Locate the cell with the specified text and output its (x, y) center coordinate. 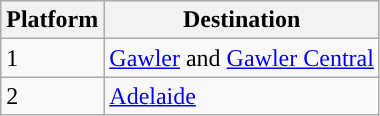
Gawler and Gawler Central (242, 58)
Destination (242, 20)
1 (52, 58)
Platform (52, 20)
Adelaide (242, 96)
2 (52, 96)
